Locate the cell with the specified text and output its (x, y) center coordinate. 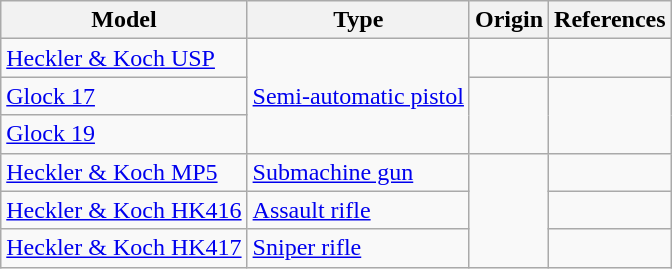
Heckler & Koch MP5 (124, 172)
Assault rifle (358, 210)
Submachine gun (358, 172)
Glock 19 (124, 134)
Origin (508, 20)
Type (358, 20)
References (610, 20)
Semi-automatic pistol (358, 96)
Heckler & Koch HK417 (124, 248)
Model (124, 20)
Glock 17 (124, 96)
Sniper rifle (358, 248)
Heckler & Koch HK416 (124, 210)
Heckler & Koch USP (124, 58)
